Return (X, Y) of the center of cell containing provided text 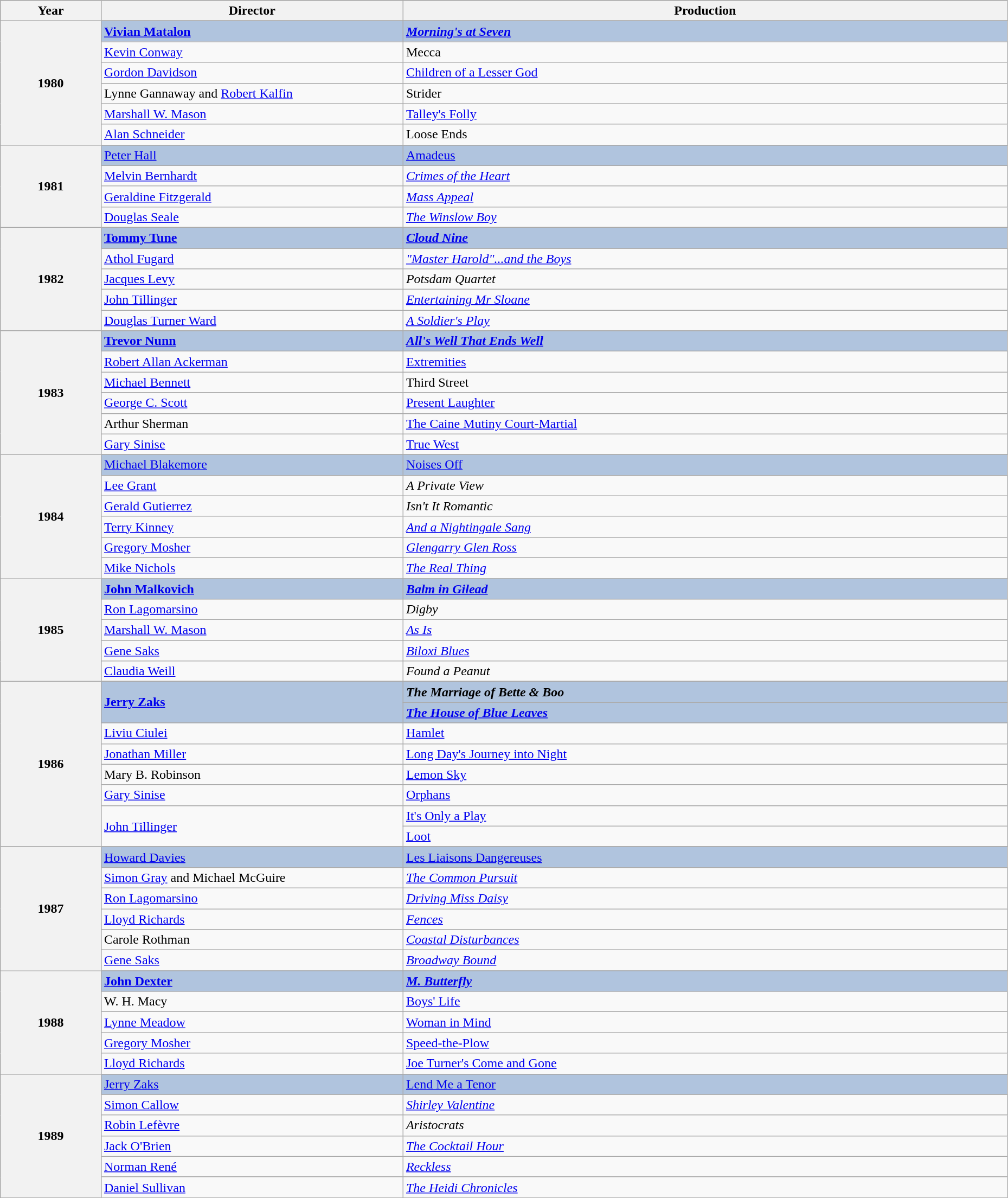
Gerald Gutierrez (252, 506)
Glengarry Glen Ross (705, 547)
Third Street (705, 382)
Kevin Conway (252, 52)
Children of a Lesser God (705, 73)
1989 (51, 1136)
Strider (705, 93)
Morning's at Seven (705, 31)
Geraldine Fitzgerald (252, 196)
Cloud Nine (705, 238)
Talley's Folly (705, 114)
Liviu Ciulei (252, 733)
Simon Gray and Michael McGuire (252, 877)
Lynne Meadow (252, 1022)
Aristocrats (705, 1125)
The Common Pursuit (705, 877)
Isn't It Romantic (705, 506)
A Soldier's Play (705, 321)
Woman in Mind (705, 1022)
Lee Grant (252, 485)
Lend Me a Tenor (705, 1084)
Speed-the-Plow (705, 1043)
The Real Thing (705, 568)
Digby (705, 610)
Shirley Valentine (705, 1105)
The Winslow Boy (705, 217)
George C. Scott (252, 403)
Crimes of the Heart (705, 176)
Potsdam Quartet (705, 279)
Driving Miss Daisy (705, 898)
Loose Ends (705, 134)
Athol Fugard (252, 259)
Lynne Gannaway and Robert Kalfin (252, 93)
Hamlet (705, 733)
Long Day's Journey into Night (705, 754)
Noises Off (705, 465)
Michael Blakemore (252, 465)
Mass Appeal (705, 196)
It's Only a Play (705, 816)
Claudia Weill (252, 671)
Michael Bennett (252, 382)
Terry Kinney (252, 527)
Les Liaisons Dangereuses (705, 857)
1988 (51, 1022)
Arthur Sherman (252, 424)
Present Laughter (705, 403)
1982 (51, 279)
Alan Schneider (252, 134)
Year (51, 11)
1986 (51, 764)
Jonathan Miller (252, 754)
The Caine Mutiny Court-Martial (705, 424)
Lemon Sky (705, 774)
1983 (51, 393)
Robert Allan Ackerman (252, 362)
Vivian Matalon (252, 31)
1987 (51, 908)
Loot (705, 836)
Extremities (705, 362)
Jack O'Brien (252, 1146)
The Cocktail Hour (705, 1146)
Melvin Bernhardt (252, 176)
W. H. Macy (252, 1002)
Director (252, 11)
A Private View (705, 485)
Found a Peanut (705, 671)
Peter Hall (252, 155)
Douglas Seale (252, 217)
Production (705, 11)
Norman René (252, 1167)
The Marriage of Bette & Boo (705, 692)
Amadeus (705, 155)
The Heidi Chronicles (705, 1187)
Boys' Life (705, 1002)
Coastal Disturbances (705, 940)
The House of Blue Leaves (705, 713)
1985 (51, 630)
All's Well That Ends Well (705, 341)
Carole Rothman (252, 940)
As Is (705, 630)
Robin Lefèvre (252, 1125)
True West (705, 444)
Joe Turner's Come and Gone (705, 1064)
Mecca (705, 52)
Broadway Bound (705, 960)
Mike Nichols (252, 568)
Mary B. Robinson (252, 774)
And a Nightingale Sang (705, 527)
Entertaining Mr Sloane (705, 300)
John Dexter (252, 981)
Orphans (705, 795)
Reckless (705, 1167)
M. Butterfly (705, 981)
Trevor Nunn (252, 341)
1984 (51, 516)
Gordon Davidson (252, 73)
Jacques Levy (252, 279)
Daniel Sullivan (252, 1187)
"Master Harold"...and the Boys (705, 259)
1981 (51, 186)
Tommy Tune (252, 238)
John Malkovich (252, 588)
Fences (705, 919)
1980 (51, 83)
Biloxi Blues (705, 651)
Balm in Gilead (705, 588)
Howard Davies (252, 857)
Douglas Turner Ward (252, 321)
Simon Callow (252, 1105)
